Find where the given text appears and provide that cell's center as (x, y) coordinate. 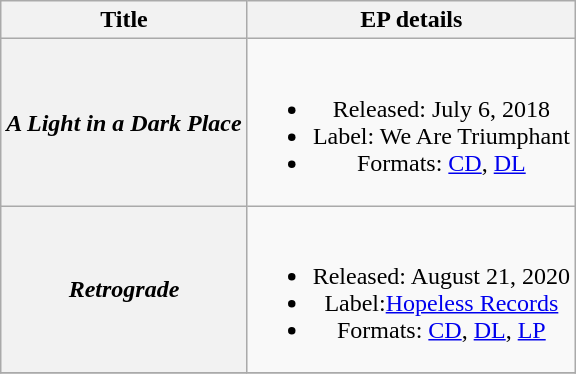
Title (124, 20)
Retrograde (124, 290)
A Light in a Dark Place (124, 122)
Released: July 6, 2018Label: We Are TriumphantFormats: CD, DL (411, 122)
Released: August 21, 2020Label:Hopeless RecordsFormats: CD, DL, LP (411, 290)
EP details (411, 20)
